Capture the cell that displays the provided text and extract its (X, Y) central coordinate. 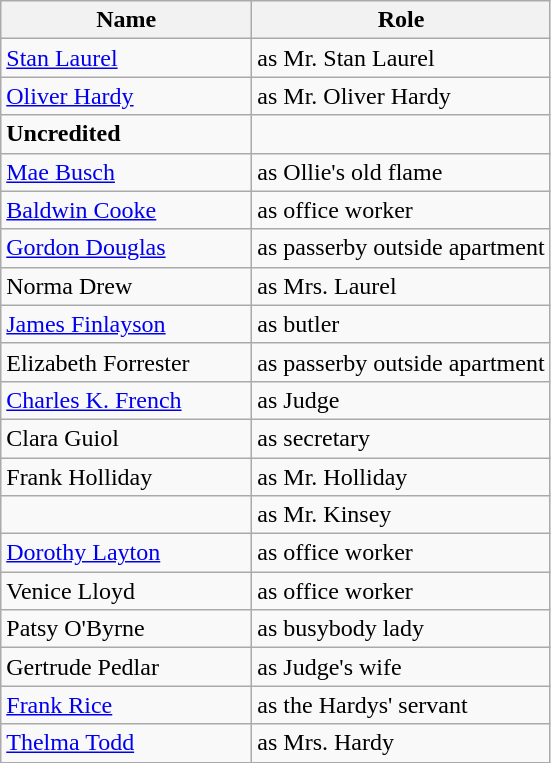
as secretary (401, 438)
Stan Laurel (126, 58)
as butler (401, 324)
Frank Rice (126, 705)
as Ollie's old flame (401, 172)
Frank Holliday (126, 477)
as Judge (401, 400)
as Judge's wife (401, 667)
Baldwin Cooke (126, 210)
Gertrude Pedlar (126, 667)
Patsy O'Byrne (126, 629)
as Mr. Holliday (401, 477)
Charles K. French (126, 400)
Norma Drew (126, 286)
as the Hardys' servant (401, 705)
Gordon Douglas (126, 248)
James Finlayson (126, 324)
Mae Busch (126, 172)
as Mr. Stan Laurel (401, 58)
Dorothy Layton (126, 553)
Uncredited (126, 134)
as Mrs. Hardy (401, 743)
Venice Lloyd (126, 591)
Thelma Todd (126, 743)
as busybody lady (401, 629)
Name (126, 20)
as Mr. Oliver Hardy (401, 96)
Elizabeth Forrester (126, 362)
Clara Guiol (126, 438)
Role (401, 20)
Oliver Hardy (126, 96)
as Mrs. Laurel (401, 286)
as Mr. Kinsey (401, 515)
